Pinpoint the cell where the given text exists, returning its (X, Y) midpoint coordinate. 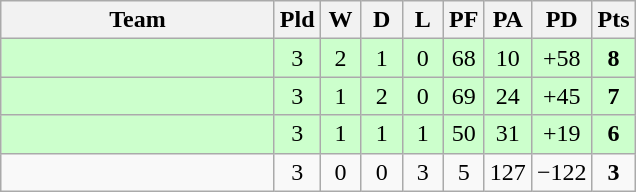
Pld (297, 20)
PF (464, 20)
24 (508, 96)
PD (562, 20)
L (422, 20)
127 (508, 172)
PA (508, 20)
+58 (562, 58)
10 (508, 58)
D (382, 20)
68 (464, 58)
31 (508, 134)
Pts (614, 20)
6 (614, 134)
+45 (562, 96)
8 (614, 58)
50 (464, 134)
−122 (562, 172)
+19 (562, 134)
69 (464, 96)
7 (614, 96)
W (340, 20)
5 (464, 172)
Team (138, 20)
